Capture the cell that displays the provided text and extract its [x, y] central coordinate. 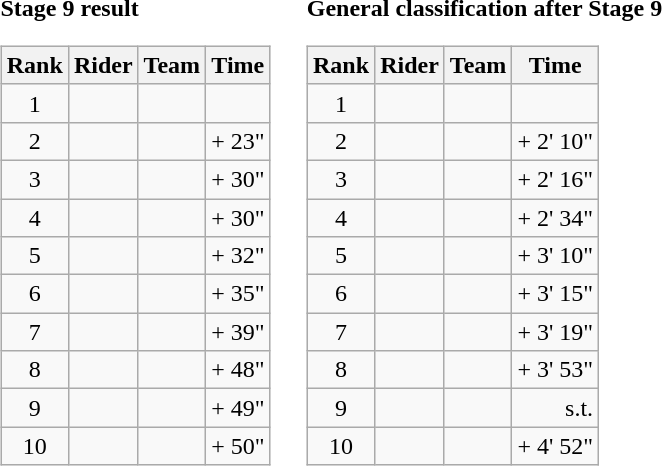
+ 49" [238, 408]
+ 3' 53" [556, 370]
+ 39" [238, 332]
+ 2' 34" [556, 217]
+ 3' 19" [556, 332]
s.t. [556, 408]
+ 2' 10" [556, 141]
+ 4' 52" [556, 446]
+ 23" [238, 141]
+ 3' 15" [556, 294]
+ 35" [238, 294]
+ 2' 16" [556, 179]
+ 48" [238, 370]
+ 50" [238, 446]
+ 32" [238, 256]
+ 3' 10" [556, 256]
